From the cell containing the given text, extract its center point as [x, y] coordinate. 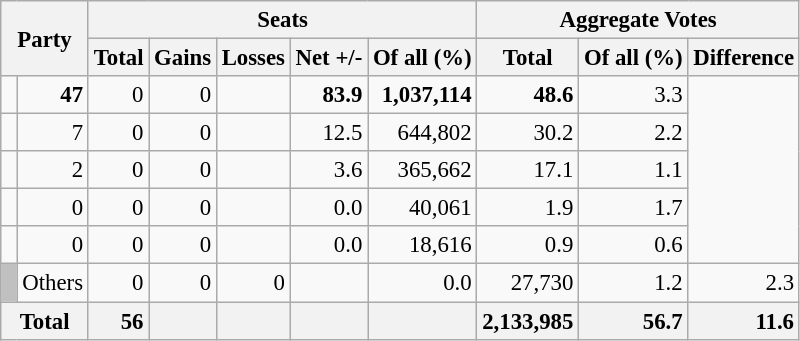
1.1 [634, 170]
30.2 [528, 133]
Party [45, 38]
1.7 [634, 208]
83.9 [328, 95]
7 [52, 133]
17.1 [528, 170]
48.6 [528, 95]
Gains [183, 58]
56.7 [634, 321]
Seats [282, 20]
11.6 [744, 321]
2.3 [744, 283]
Aggregate Votes [638, 20]
365,662 [422, 170]
18,616 [422, 245]
27,730 [528, 283]
1,037,114 [422, 95]
56 [118, 321]
3.6 [328, 170]
47 [52, 95]
12.5 [328, 133]
Losses [253, 58]
2.2 [634, 133]
2,133,985 [528, 321]
0.9 [528, 245]
3.3 [634, 95]
Net +/- [328, 58]
1.9 [528, 208]
1.2 [634, 283]
0.6 [634, 245]
Difference [744, 58]
40,061 [422, 208]
2 [52, 170]
Others [52, 283]
644,802 [422, 133]
